Capture the cell that displays the provided text and extract its (x, y) central coordinate. 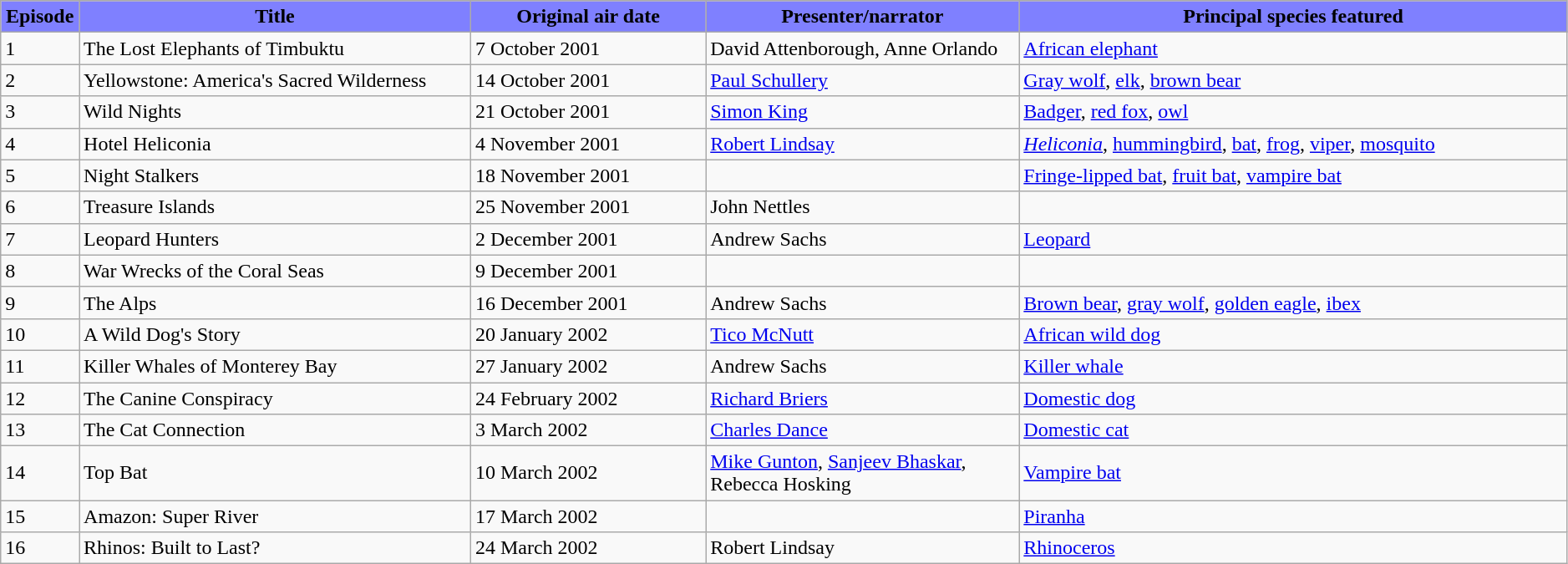
Amazon: Super River (276, 516)
Top Bat (276, 473)
Tico McNutt (862, 334)
Presenter/narrator (862, 17)
Leopard Hunters (276, 239)
Paul Schullery (862, 80)
Mike Gunton, Sanjeev Bhaskar, Rebecca Hosking (862, 473)
5 (40, 175)
Gray wolf, elk, brown bear (1293, 80)
24 February 2002 (588, 399)
7 (40, 239)
3 March 2002 (588, 430)
David Attenborough, Anne Orlando (862, 48)
Episode (40, 17)
Piranha (1293, 516)
6 (40, 207)
20 January 2002 (588, 334)
13 (40, 430)
Wild Nights (276, 112)
4 November 2001 (588, 144)
25 November 2001 (588, 207)
9 (40, 302)
War Wrecks of the Coral Seas (276, 271)
Leopard (1293, 239)
14 (40, 473)
Hotel Heliconia (276, 144)
African elephant (1293, 48)
The Lost Elephants of Timbuktu (276, 48)
27 January 2002 (588, 366)
14 October 2001 (588, 80)
John Nettles (862, 207)
10 March 2002 (588, 473)
Killer whale (1293, 366)
16 December 2001 (588, 302)
Rhinos: Built to Last? (276, 548)
The Canine Conspiracy (276, 399)
Fringe-lipped bat, fruit bat, vampire bat (1293, 175)
Brown bear, gray wolf, golden eagle, ibex (1293, 302)
Vampire bat (1293, 473)
2 December 2001 (588, 239)
African wild dog (1293, 334)
Simon King (862, 112)
Yellowstone: America's Sacred Wilderness (276, 80)
Charles Dance (862, 430)
17 March 2002 (588, 516)
24 March 2002 (588, 548)
Principal species featured (1293, 17)
Killer Whales of Monterey Bay (276, 366)
Domestic cat (1293, 430)
Original air date (588, 17)
Rhinoceros (1293, 548)
Richard Briers (862, 399)
8 (40, 271)
Badger, red fox, owl (1293, 112)
12 (40, 399)
7 October 2001 (588, 48)
4 (40, 144)
A Wild Dog's Story (276, 334)
18 November 2001 (588, 175)
1 (40, 48)
3 (40, 112)
2 (40, 80)
Heliconia, hummingbird, bat, frog, viper, mosquito (1293, 144)
Night Stalkers (276, 175)
10 (40, 334)
Title (276, 17)
Treasure Islands (276, 207)
The Cat Connection (276, 430)
16 (40, 548)
21 October 2001 (588, 112)
11 (40, 366)
15 (40, 516)
9 December 2001 (588, 271)
Domestic dog (1293, 399)
The Alps (276, 302)
